Capture the cell that displays the provided text and extract its [x, y] central coordinate. 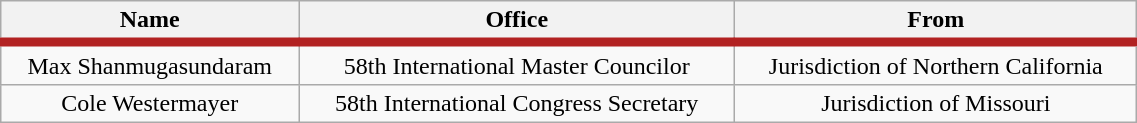
Max Shanmugasundaram [150, 64]
Jurisdiction of Northern California [936, 64]
58th International Congress Secretary [517, 103]
Name [150, 22]
Office [517, 22]
Cole Westermayer [150, 103]
58th International Master Councilor [517, 64]
Jurisdiction of Missouri [936, 103]
From [936, 22]
